Scan for the cell matching the given text and deliver its (x, y) coordinate at center. 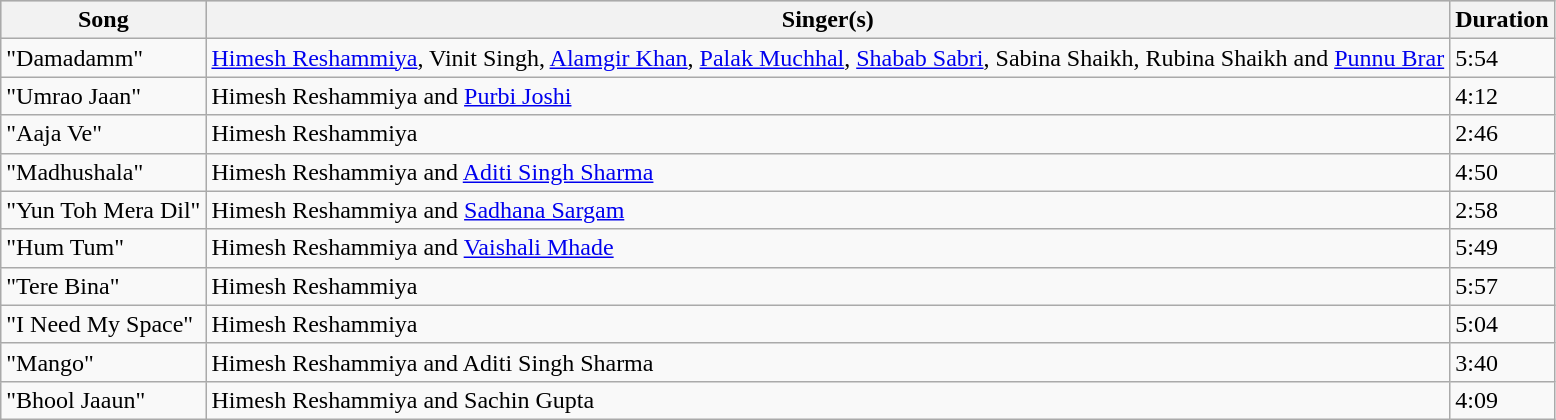
"Umrao Jaan" (104, 96)
"Hum Tum" (104, 248)
"Aaja Ve" (104, 134)
"Tere Bina" (104, 286)
Song (104, 20)
Himesh Reshammiya and Purbi Joshi (828, 96)
5:04 (1502, 324)
2:58 (1502, 210)
5:54 (1502, 58)
2:46 (1502, 134)
"Madhushala" (104, 172)
4:09 (1502, 400)
Himesh Reshammiya and Vaishali Mhade (828, 248)
"Yun Toh Mera Dil" (104, 210)
Himesh Reshammiya and Sachin Gupta (828, 400)
"Bhool Jaaun" (104, 400)
4:50 (1502, 172)
Himesh Reshammiya, Vinit Singh, Alamgir Khan, Palak Muchhal, Shabab Sabri, Sabina Shaikh, Rubina Shaikh and Punnu Brar (828, 58)
"Damadamm" (104, 58)
"Mango" (104, 362)
Singer(s) (828, 20)
3:40 (1502, 362)
5:57 (1502, 286)
Duration (1502, 20)
Himesh Reshammiya and Sadhana Sargam (828, 210)
4:12 (1502, 96)
5:49 (1502, 248)
"I Need My Space" (104, 324)
